From the cell containing the given text, extract its center point as [x, y] coordinate. 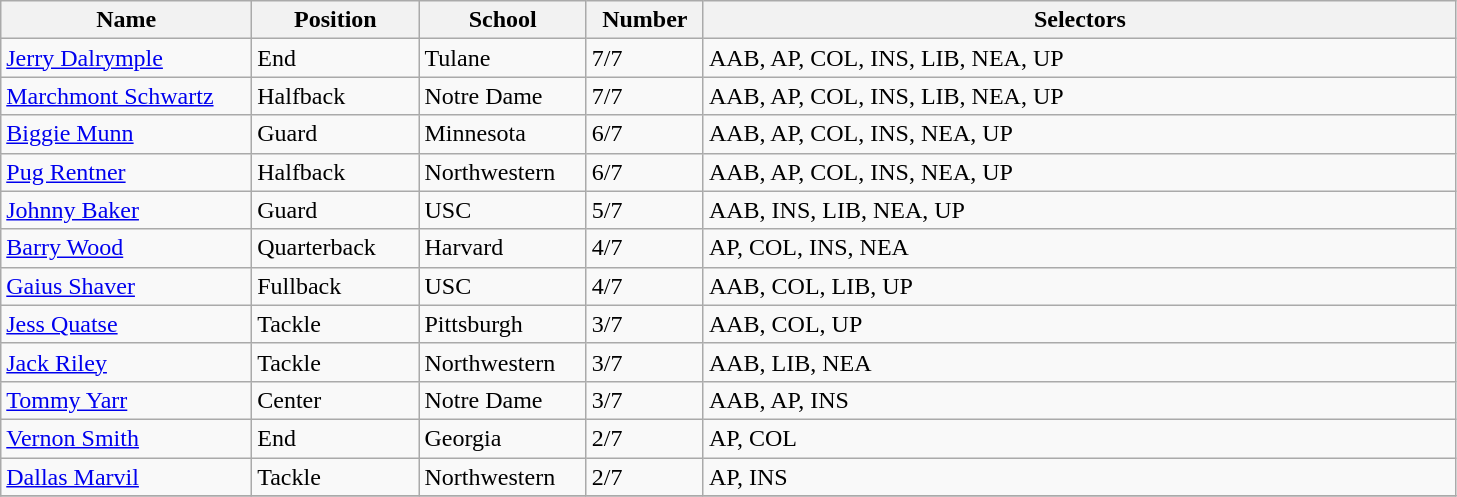
Pug Rentner [126, 172]
Number [644, 20]
Tulane [502, 58]
AP, COL, INS, NEA [1080, 248]
Dallas Marvil [126, 477]
AAB, AP, INS [1080, 400]
AAB, COL, LIB, UP [1080, 286]
Barry Wood [126, 248]
Selectors [1080, 20]
Jess Quatse [126, 324]
AAB, COL, UP [1080, 324]
Gaius Shaver [126, 286]
Jack Riley [126, 362]
Pittsburgh [502, 324]
Name [126, 20]
Marchmont Schwartz [126, 96]
Center [336, 400]
School [502, 20]
Tommy Yarr [126, 400]
AAB, LIB, NEA [1080, 362]
AP, COL [1080, 438]
Position [336, 20]
Jerry Dalrymple [126, 58]
Fullback [336, 286]
Johnny Baker [126, 210]
AAB, INS, LIB, NEA, UP [1080, 210]
AP, INS [1080, 477]
Harvard [502, 248]
5/7 [644, 210]
Georgia [502, 438]
Biggie Munn [126, 134]
Minnesota [502, 134]
Vernon Smith [126, 438]
Quarterback [336, 248]
